Return the [x, y] coordinate for the center point of the cell that contains the specified text.  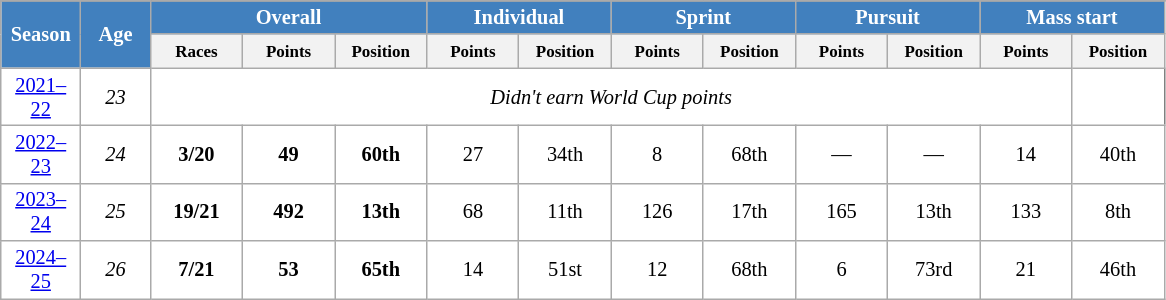
Pursuit [887, 17]
8th [1118, 212]
65th [381, 270]
25 [116, 212]
Age [116, 34]
2024–25 [41, 270]
133 [1026, 212]
17th [749, 212]
12 [657, 270]
165 [841, 212]
2021–22 [41, 97]
2022–23 [41, 154]
126 [657, 212]
492 [288, 212]
19/21 [196, 212]
Season [41, 34]
Individual [519, 17]
11th [565, 212]
60th [381, 154]
46th [1118, 270]
68 [473, 212]
49 [288, 154]
53 [288, 270]
26 [116, 270]
3/20 [196, 154]
27 [473, 154]
40th [1118, 154]
Sprint [703, 17]
21 [1026, 270]
73rd [934, 270]
2023–24 [41, 212]
23 [116, 97]
7/21 [196, 270]
24 [116, 154]
Mass start [1072, 17]
6 [841, 270]
Races [196, 51]
Didn't earn World Cup points [611, 97]
51st [565, 270]
Overall [288, 17]
8 [657, 154]
34th [565, 154]
